For the text-containing cell, return its midpoint in (x, y) coordinate format. 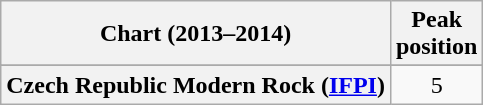
Peakposition (436, 34)
Chart (2013–2014) (196, 34)
5 (436, 85)
Czech Republic Modern Rock (IFPI) (196, 85)
